Capture the cell that displays the provided text and extract its (X, Y) central coordinate. 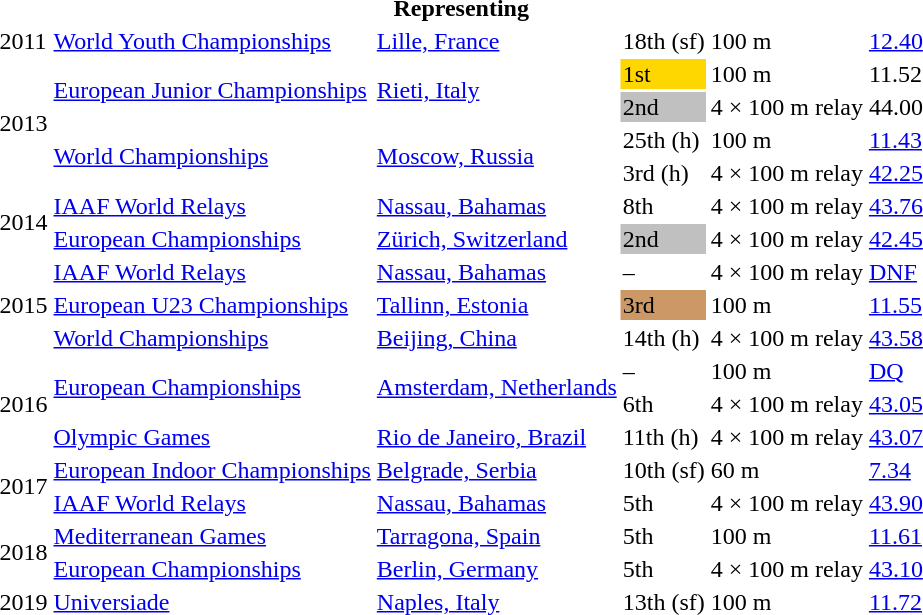
Olympic Games (212, 437)
18th (sf) (664, 41)
Berlin, Germany (496, 569)
3rd (h) (664, 173)
Tallinn, Estonia (496, 305)
Amsterdam, Netherlands (496, 388)
European U23 Championships (212, 305)
World Youth Championships (212, 41)
Moscow, Russia (496, 156)
Tarragona, Spain (496, 536)
Rieti, Italy (496, 90)
60 m (786, 470)
Belgrade, Serbia (496, 470)
11th (h) (664, 437)
6th (664, 404)
Mediterranean Games (212, 536)
Zürich, Switzerland (496, 239)
25th (h) (664, 140)
8th (664, 206)
Rio de Janeiro, Brazil (496, 437)
14th (h) (664, 338)
3rd (664, 305)
Lille, France (496, 41)
European Indoor Championships (212, 470)
European Junior Championships (212, 90)
Beijing, China (496, 338)
10th (sf) (664, 470)
1st (664, 74)
